Return the [X, Y] coordinate for the center point of the cell that contains the specified text.  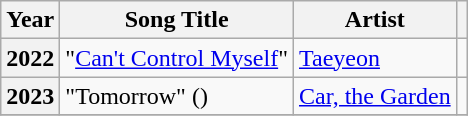
Song Title [177, 20]
Year [30, 20]
"Can't Control Myself" [177, 58]
Taeyeon [374, 58]
Car, the Garden [374, 96]
2022 [30, 58]
"Tomorrow" () [177, 96]
2023 [30, 96]
Artist [374, 20]
